Find where the given text appears and provide that cell's center as (x, y) coordinate. 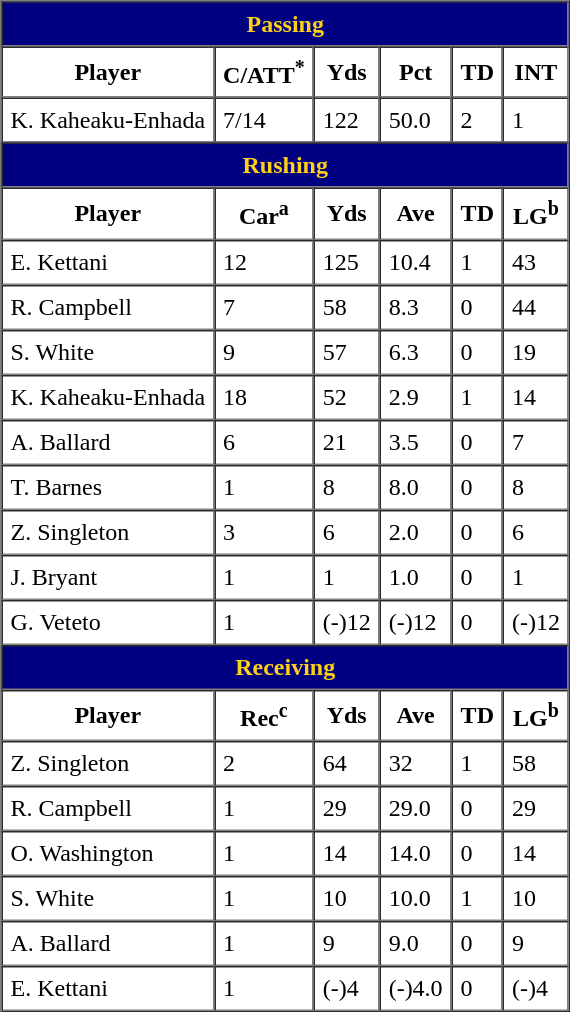
8.0 (416, 486)
Cara (264, 214)
1.0 (416, 576)
Pct (416, 72)
125 (347, 262)
Rushing (286, 166)
21 (347, 442)
10.0 (416, 898)
C/ATT* (264, 72)
8.3 (416, 306)
T. Barnes (108, 486)
Receiving (286, 666)
9.0 (416, 944)
14.0 (416, 854)
32 (416, 764)
44 (536, 306)
7/14 (264, 120)
J. Bryant (108, 576)
6.3 (416, 352)
52 (347, 396)
2.0 (416, 532)
57 (347, 352)
(-)4.0 (416, 988)
50.0 (416, 120)
64 (347, 764)
29.0 (416, 808)
122 (347, 120)
12 (264, 262)
3.5 (416, 442)
G. Veteto (108, 622)
INT (536, 72)
O. Washington (108, 854)
18 (264, 396)
2.9 (416, 396)
10.4 (416, 262)
3 (264, 532)
19 (536, 352)
Passing (286, 24)
43 (536, 262)
Recc (264, 714)
